Detect which cell encompasses the target text, then output its [X, Y] center coordinate. 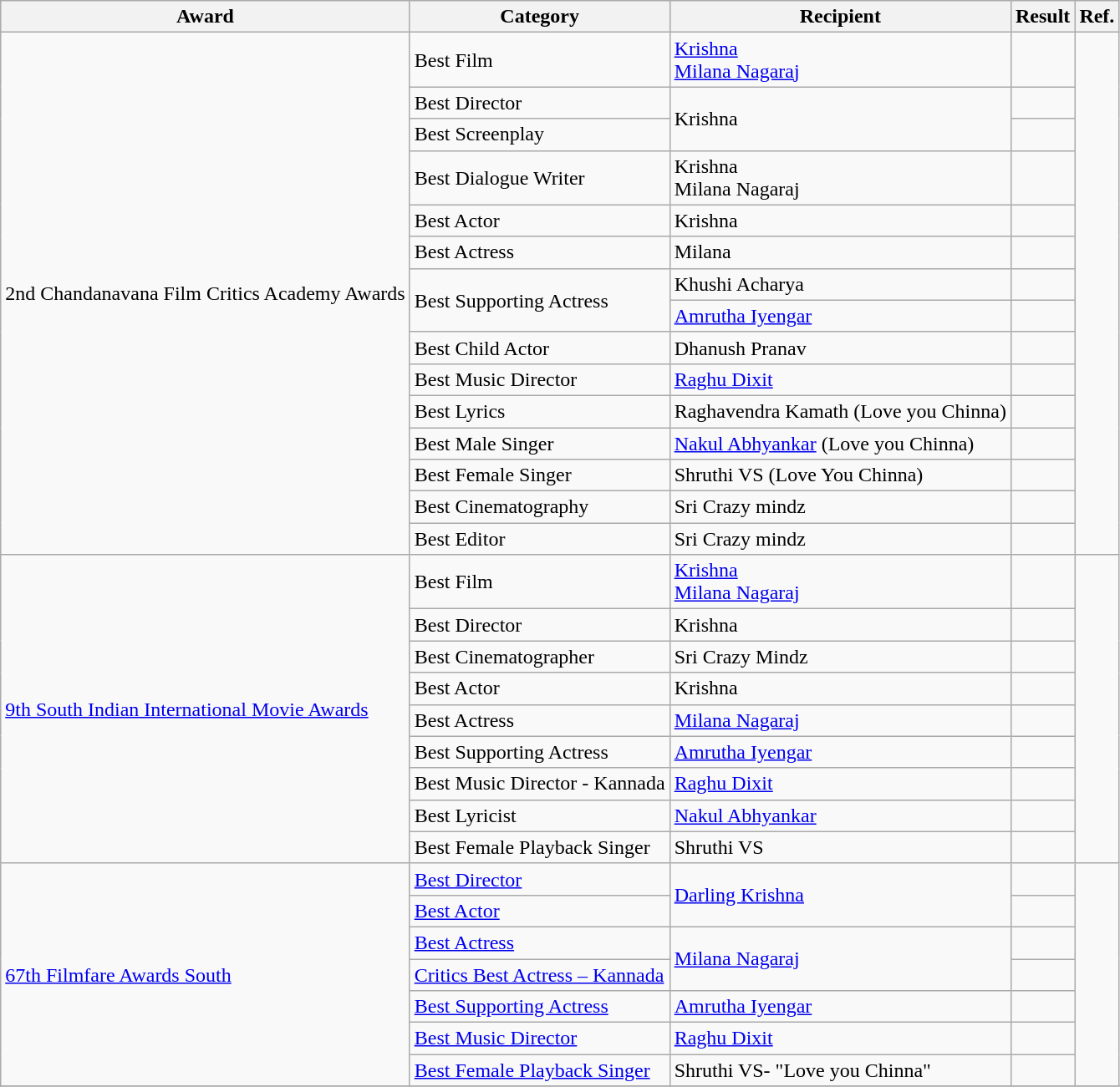
Shruthi VS (Love You Chinna) [840, 475]
Category [540, 17]
Shruthi VS- "Love you Chinna" [840, 1070]
Award [206, 17]
Result [1042, 17]
Shruthi VS [840, 847]
Ref. [1097, 17]
Critics Best Actress – Kannada [540, 975]
Darling Krishna [840, 895]
Best Cinematography [540, 507]
Best Female Singer [540, 475]
Best Dialogue Writer [540, 177]
67th Filmfare Awards South [206, 974]
Dhanush Pranav [840, 348]
Best Lyrics [540, 411]
Best Music Director - Kannada [540, 784]
2nd Chandanavana Film Critics Academy Awards [206, 294]
Recipient [840, 17]
Best Editor [540, 539]
Best Male Singer [540, 444]
Milana [840, 252]
Best Child Actor [540, 348]
9th South Indian International Movie Awards [206, 709]
Sri Crazy Mindz [840, 657]
Raghavendra Kamath (Love you Chinna) [840, 411]
Best Lyricist [540, 815]
Nakul Abhyankar [840, 815]
Best Screenplay [540, 135]
KrishnaMilana Nagaraj [840, 177]
Khushi Acharya [840, 284]
Nakul Abhyankar (Love you Chinna) [840, 444]
Best Cinematographer [540, 657]
